Pinpoint the cell where the given text exists, returning its [x, y] midpoint coordinate. 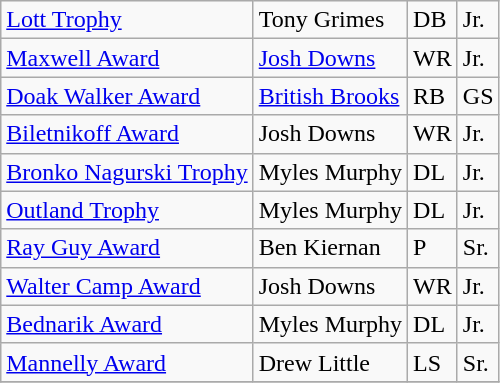
Drew Little [330, 362]
DB [433, 20]
GS [478, 96]
Maxwell Award [127, 58]
Bronko Nagurski Trophy [127, 172]
Ben Kiernan [330, 248]
Biletnikoff Award [127, 134]
Bednarik Award [127, 324]
Mannelly Award [127, 362]
Walter Camp Award [127, 286]
RB [433, 96]
Ray Guy Award [127, 248]
Doak Walker Award [127, 96]
P [433, 248]
LS [433, 362]
Tony Grimes [330, 20]
British Brooks [330, 96]
Outland Trophy [127, 210]
Lott Trophy [127, 20]
